Identify which cell holds the provided text, then report its [x, y] central coordinate. 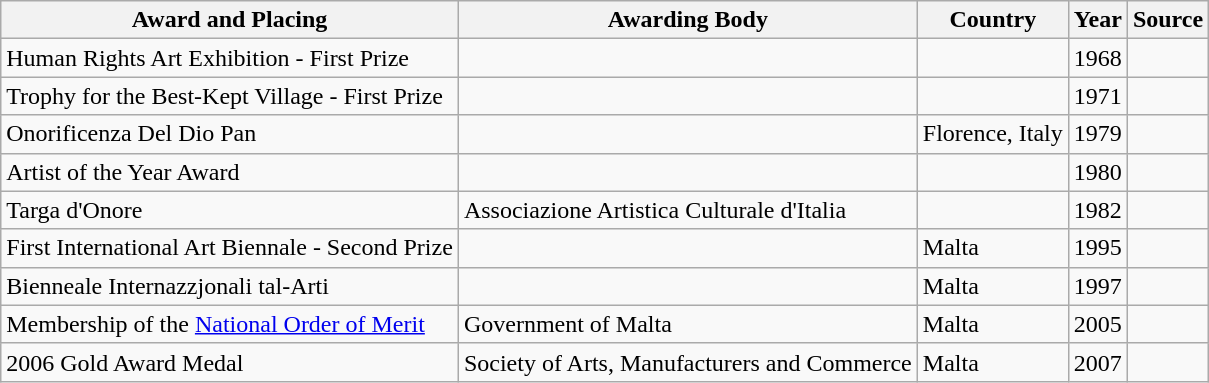
1997 [1098, 286]
Country [992, 20]
1995 [1098, 248]
Membership of the National Order of Merit [230, 324]
1980 [1098, 172]
Government of Malta [688, 324]
Awarding Body [688, 20]
Society of Arts, Manufacturers and Commerce [688, 362]
1979 [1098, 134]
Bienneale Internazzjonali tal-Arti [230, 286]
Trophy for the Best-Kept Village - First Prize [230, 96]
First International Art Biennale - Second Prize [230, 248]
Artist of the Year Award [230, 172]
2006 Gold Award Medal [230, 362]
1971 [1098, 96]
2005 [1098, 324]
1968 [1098, 58]
Onorificenza Del Dio Pan [230, 134]
1982 [1098, 210]
Year [1098, 20]
Source [1168, 20]
Florence, Italy [992, 134]
Associazione Artistica Culturale d'Italia [688, 210]
2007 [1098, 362]
Human Rights Art Exhibition - First Prize [230, 58]
Targa d'Onore [230, 210]
Award and Placing [230, 20]
